Determine the (x, y) coordinate at the center of the cell enclosing the given text.  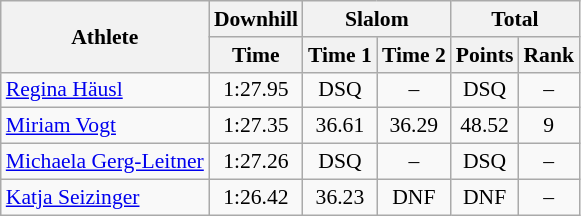
Michaela Gerg-Leitner (105, 162)
36.29 (414, 126)
36.61 (340, 126)
1:27.35 (256, 126)
Regina Häusl (105, 90)
Time 1 (340, 55)
Points (485, 55)
Athlete (105, 36)
Time (256, 55)
Total (515, 19)
36.23 (340, 197)
1:27.26 (256, 162)
1:26.42 (256, 197)
48.52 (485, 126)
Downhill (256, 19)
Miriam Vogt (105, 126)
Slalom (377, 19)
Rank (548, 55)
1:27.95 (256, 90)
Katja Seizinger (105, 197)
9 (548, 126)
Time 2 (414, 55)
